Output the (X, Y) coordinate of the center of the cell containing the given text.  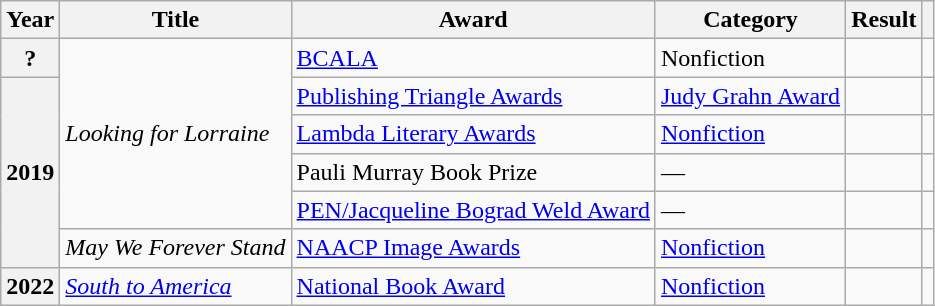
2022 (30, 286)
2019 (30, 172)
Title (176, 20)
National Book Award (473, 286)
PEN/Jacqueline Bograd Weld Award (473, 210)
Award (473, 20)
Looking for Lorraine (176, 134)
? (30, 58)
Judy Grahn Award (750, 96)
Category (750, 20)
Publishing Triangle Awards (473, 96)
Pauli Murray Book Prize (473, 172)
Result (884, 20)
BCALA (473, 58)
May We Forever Stand (176, 248)
Year (30, 20)
NAACP Image Awards (473, 248)
South to America (176, 286)
Lambda Literary Awards (473, 134)
